Provide the [x, y] coordinate of the cell's center where the given text is located.  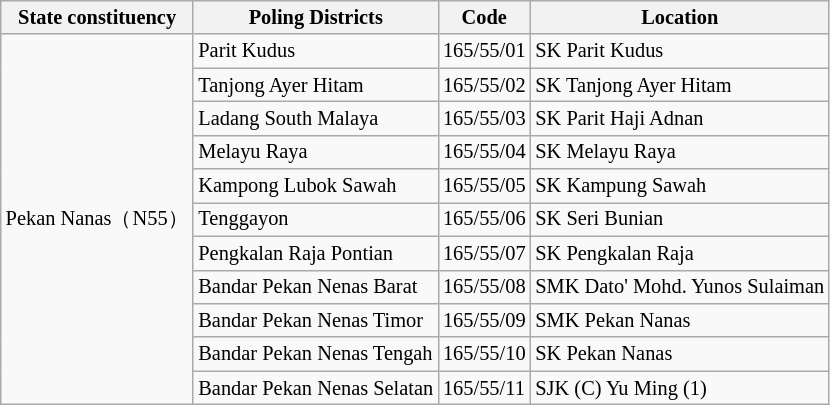
SK Seri Bunian [680, 219]
SMK Pekan Nanas [680, 320]
Tenggayon [316, 219]
165/55/08 [484, 287]
SK Parit Haji Adnan [680, 118]
Tanjong Ayer Hitam [316, 85]
165/55/03 [484, 118]
SJK (C) Yu Ming (1) [680, 388]
Parit Kudus [316, 51]
165/55/01 [484, 51]
Melayu Raya [316, 152]
SK Tanjong Ayer Hitam [680, 85]
Location [680, 17]
SK Kampung Sawah [680, 186]
SK Pengkalan Raja [680, 253]
165/55/06 [484, 219]
165/55/02 [484, 85]
Code [484, 17]
State constituency [98, 17]
165/55/05 [484, 186]
Bandar Pekan Nenas Timor [316, 320]
SK Parit Kudus [680, 51]
165/55/10 [484, 354]
Poling Districts [316, 17]
SK Melayu Raya [680, 152]
Bandar Pekan Nenas Selatan [316, 388]
165/55/09 [484, 320]
Bandar Pekan Nenas Barat [316, 287]
Kampong Lubok Sawah [316, 186]
165/55/07 [484, 253]
Pengkalan Raja Pontian [316, 253]
Bandar Pekan Nenas Tengah [316, 354]
165/55/11 [484, 388]
Ladang South Malaya [316, 118]
SMK Dato' Mohd. Yunos Sulaiman [680, 287]
SK Pekan Nanas [680, 354]
165/55/04 [484, 152]
Pekan Nanas（N55） [98, 219]
